Output the (x, y) coordinate of the center of the cell containing the given text.  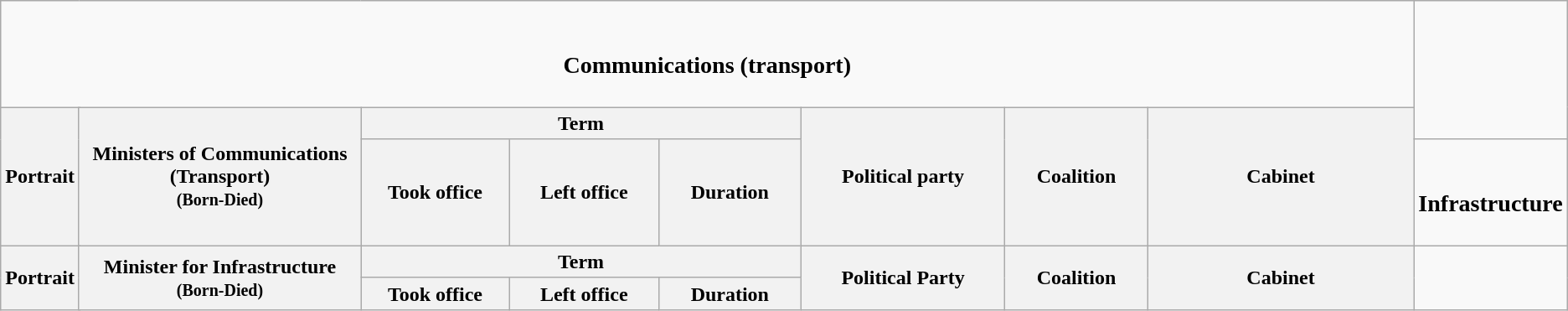
Minister for Infrastructure(Born-Died) (219, 277)
Infrastructure (1491, 193)
Political Party (903, 277)
Communications (transport) (707, 54)
Ministers of Communications (Transport)(Born-Died) (219, 176)
Political party (903, 176)
